Pinpoint the cell where the given text exists, returning its [x, y] midpoint coordinate. 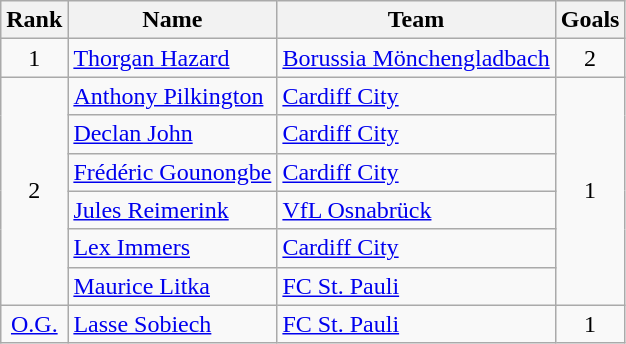
Lasse Sobiech [172, 324]
Anthony Pilkington [172, 96]
VfL Osnabrück [416, 210]
Lex Immers [172, 248]
Frédéric Gounongbe [172, 172]
Borussia Mönchengladbach [416, 58]
Maurice Litka [172, 286]
O.G. [34, 324]
Team [416, 20]
Goals [590, 20]
Rank [34, 20]
Name [172, 20]
Jules Reimerink [172, 210]
Declan John [172, 134]
Thorgan Hazard [172, 58]
